From the cell containing the given text, extract its center point as (x, y) coordinate. 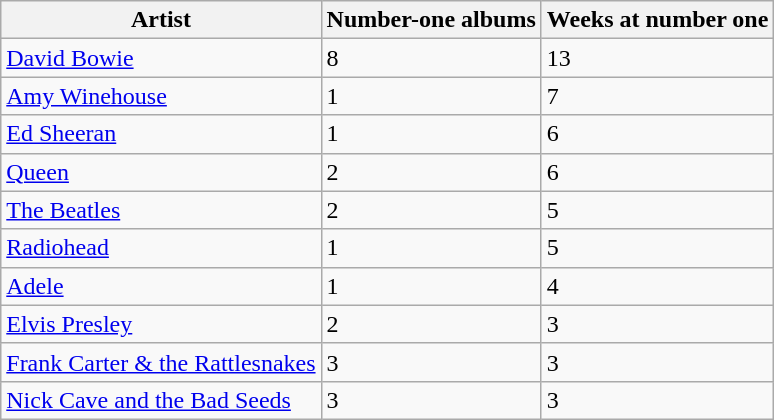
Frank Carter & the Rattlesnakes (161, 362)
Artist (161, 20)
Amy Winehouse (161, 96)
Nick Cave and the Bad Seeds (161, 400)
13 (658, 58)
7 (658, 96)
4 (658, 286)
Adele (161, 286)
Queen (161, 172)
David Bowie (161, 58)
Number-one albums (431, 20)
Radiohead (161, 248)
8 (431, 58)
The Beatles (161, 210)
Ed Sheeran (161, 134)
Elvis Presley (161, 324)
Weeks at number one (658, 20)
